For the text-containing cell, return its midpoint in (X, Y) coordinate format. 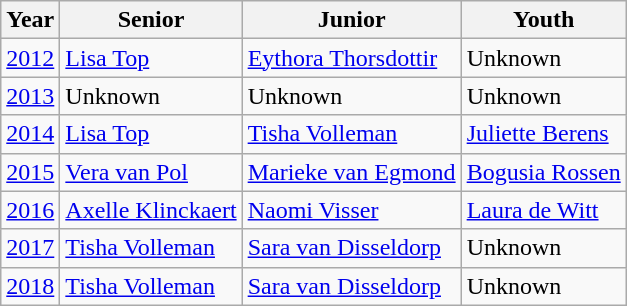
2014 (30, 134)
Juliette Berens (544, 134)
Laura de Witt (544, 210)
Marieke van Egmond (352, 172)
Vera van Pol (151, 172)
Year (30, 20)
Naomi Visser (352, 210)
2017 (30, 248)
Eythora Thorsdottir (352, 58)
2012 (30, 58)
2016 (30, 210)
2015 (30, 172)
Senior (151, 20)
Junior (352, 20)
Youth (544, 20)
Bogusia Rossen (544, 172)
2013 (30, 96)
Axelle Klinckaert (151, 210)
2018 (30, 286)
